Locate the cell with the specified text and output its [x, y] center coordinate. 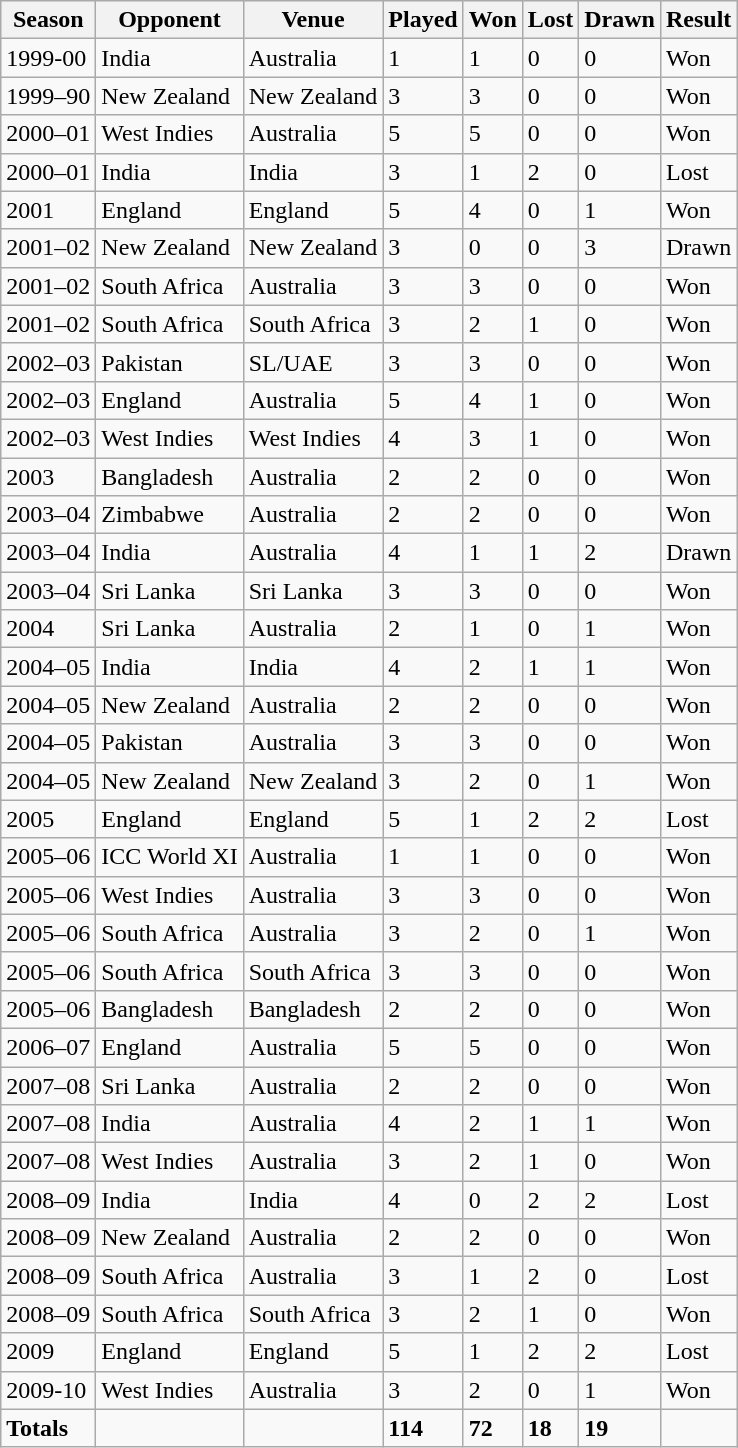
1999–90 [48, 96]
2001 [48, 210]
2009-10 [48, 1390]
Zimbabwe [170, 515]
114 [423, 1428]
ICC World XI [170, 857]
SL/UAE [313, 362]
2004 [48, 629]
Season [48, 20]
2009 [48, 1352]
Venue [313, 20]
Result [698, 20]
Totals [48, 1428]
1999-00 [48, 58]
2005 [48, 819]
19 [620, 1428]
2003 [48, 477]
72 [492, 1428]
18 [550, 1428]
2006–07 [48, 1047]
Opponent [170, 20]
Played [423, 20]
